Scan for the cell matching the given text and deliver its (X, Y) coordinate at center. 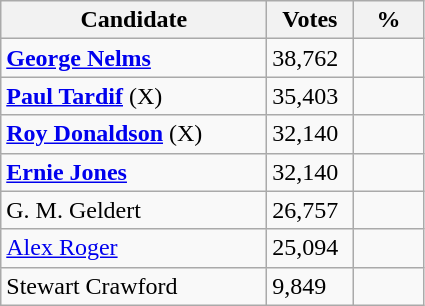
Votes (310, 20)
26,757 (310, 210)
% (388, 20)
Stewart Crawford (134, 286)
25,094 (310, 248)
Paul Tardif (X) (134, 96)
Alex Roger (134, 248)
George Nelms (134, 58)
38,762 (310, 58)
G. M. Geldert (134, 210)
Roy Donaldson (X) (134, 134)
35,403 (310, 96)
9,849 (310, 286)
Candidate (134, 20)
Ernie Jones (134, 172)
